Return (X, Y) of the center of cell containing provided text 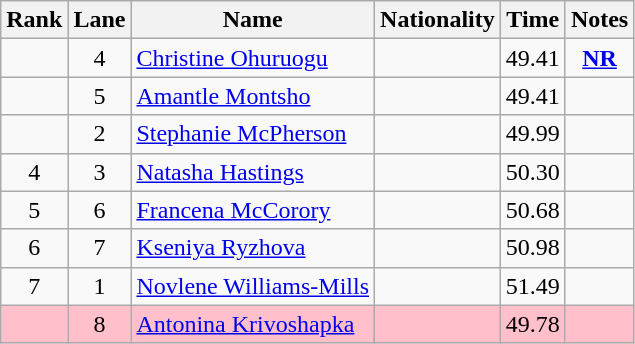
8 (100, 324)
50.98 (532, 248)
Novlene Williams-Mills (253, 286)
1 (100, 286)
Rank (34, 20)
Kseniya Ryzhova (253, 248)
Natasha Hastings (253, 172)
2 (100, 134)
Lane (100, 20)
Francena McCorory (253, 210)
Name (253, 20)
49.78 (532, 324)
NR (599, 58)
Amantle Montsho (253, 96)
Notes (599, 20)
Christine Ohuruogu (253, 58)
3 (100, 172)
Antonina Krivoshapka (253, 324)
Stephanie McPherson (253, 134)
50.68 (532, 210)
51.49 (532, 286)
Time (532, 20)
50.30 (532, 172)
Nationality (438, 20)
49.99 (532, 134)
